Find where the given text appears and provide that cell's center as (X, Y) coordinate. 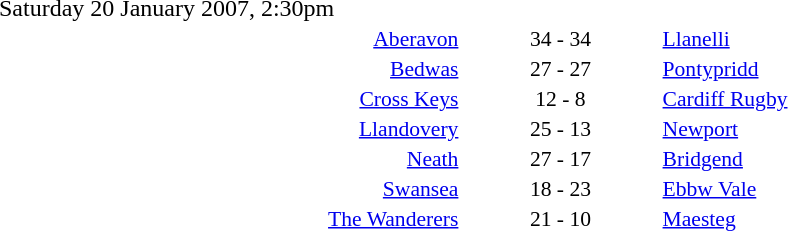
34 - 34 (560, 38)
27 - 27 (560, 68)
18 - 23 (560, 188)
27 - 17 (560, 158)
25 - 13 (560, 128)
12 - 8 (560, 98)
